Locate the cell with the specified text and output its [x, y] center coordinate. 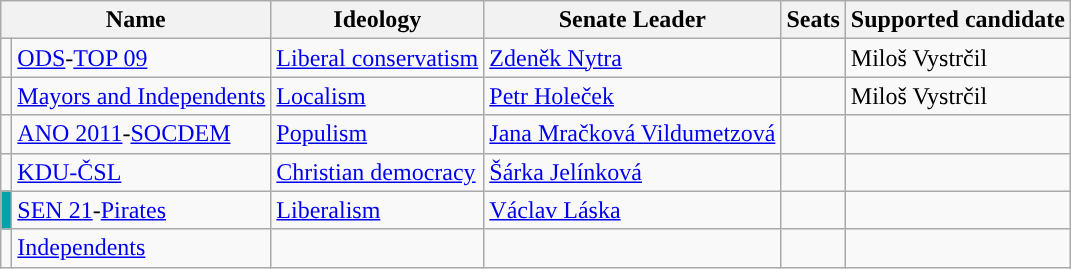
Ideology [378, 20]
Mayors and Independents [142, 96]
Supported candidate [958, 20]
ODS-TOP 09 [142, 58]
Localism [378, 96]
Seats [813, 20]
KDU-ČSL [142, 172]
ANO 2011-SOCDEM [142, 134]
Liberal conservatism [378, 58]
Liberalism [378, 210]
Šárka Jelínková [632, 172]
Jana Mračková Vildumetzová [632, 134]
Populism [378, 134]
Petr Holeček [632, 96]
Zdeněk Nytra [632, 58]
Name [136, 20]
Senate Leader [632, 20]
SEN 21-Pirates [142, 210]
Christian democracy [378, 172]
Václav Láska [632, 210]
Independents [142, 248]
